Detect which cell encompasses the target text, then output its (X, Y) center coordinate. 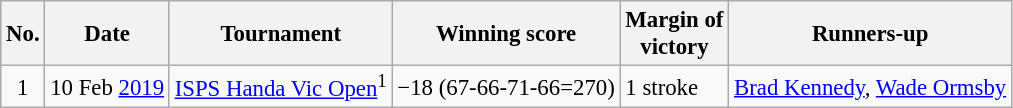
10 Feb 2019 (107, 87)
Date (107, 34)
Brad Kennedy, Wade Ormsby (870, 87)
ISPS Handa Vic Open1 (280, 87)
1 (23, 87)
Tournament (280, 34)
Runners-up (870, 34)
Margin ofvictory (674, 34)
Winning score (506, 34)
1 stroke (674, 87)
−18 (67-66-71-66=270) (506, 87)
No. (23, 34)
